Determine the [x, y] coordinate at the center of the cell enclosing the given text.  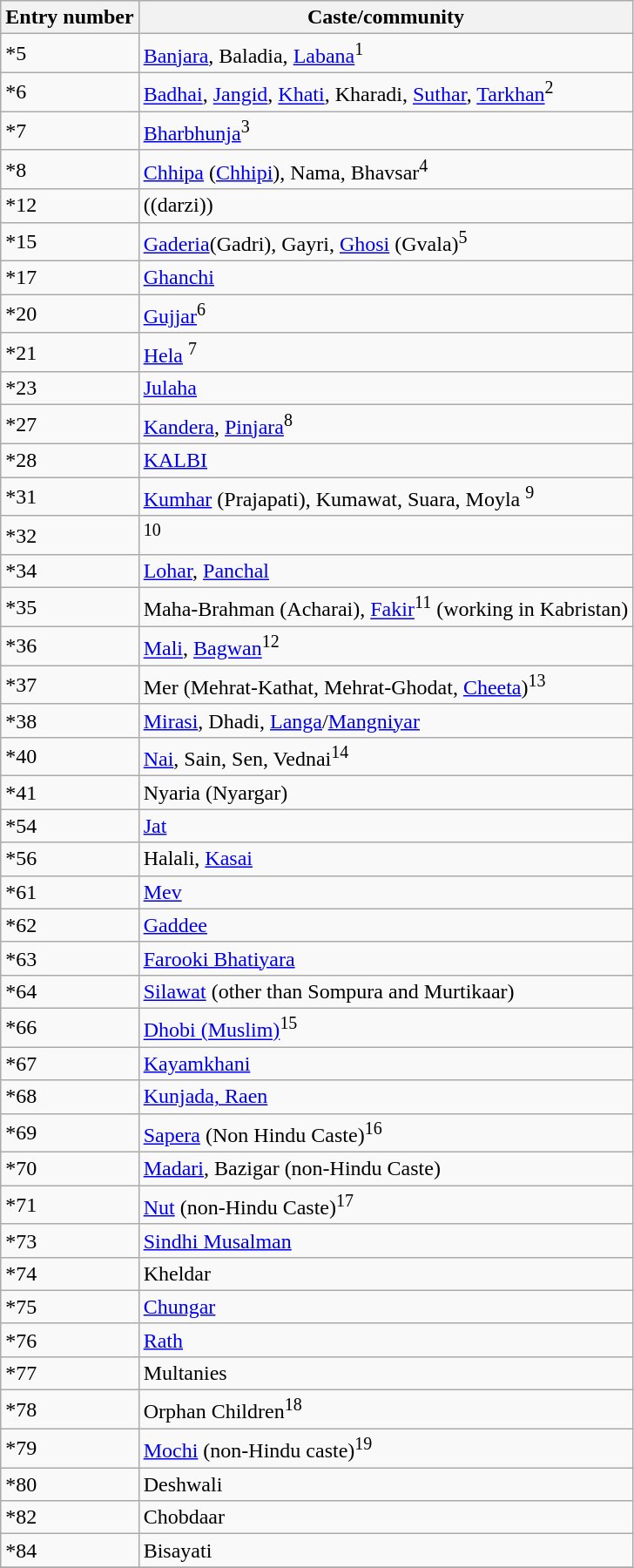
*37 [70, 685]
Kandera, Pinjara8 [386, 425]
Mev [386, 892]
Rath [386, 1340]
*6 [70, 92]
((darzi)) [386, 206]
*7 [70, 131]
*79 [70, 1448]
*82 [70, 1517]
Banjara, Baladia, Labana1 [386, 54]
*12 [70, 206]
*73 [70, 1240]
*56 [70, 859]
Kheldar [386, 1274]
Lohar, Panchal [386, 571]
*75 [70, 1307]
*54 [70, 826]
*76 [70, 1340]
Badhai, Jangid, Khati, Kharadi, Suthar, Tarkhan2 [386, 92]
*61 [70, 892]
Bisayati [386, 1551]
Chhipa (Chhipi), Nama, Bhavsar4 [386, 169]
Kumhar (Prajapati), Kumawat, Suara, Moyla 9 [386, 497]
*62 [70, 925]
10 [386, 535]
Entry number [70, 17]
*74 [70, 1274]
Hela 7 [386, 352]
Kayamkhani [386, 1064]
Orphan Children18 [386, 1409]
Bharbhunja3 [386, 131]
Nyaria (Nyargar) [386, 793]
Sapera (Non Hindu Caste)16 [386, 1132]
*38 [70, 720]
Ghanchi [386, 278]
*35 [70, 608]
*27 [70, 425]
Sindhi Musalman [386, 1240]
*31 [70, 497]
Caste/community [386, 17]
*70 [70, 1169]
Farooki Bhatiyara [386, 958]
Dhobi (Muslim)15 [386, 1028]
*34 [70, 571]
KALBI [386, 460]
Mali, Bagwan12 [386, 646]
*68 [70, 1097]
Halali, Kasai [386, 859]
Kunjada, Raen [386, 1097]
Madari, Bazigar (non-Hindu Caste) [386, 1169]
*84 [70, 1551]
*64 [70, 991]
*80 [70, 1484]
*28 [70, 460]
*63 [70, 958]
Gaderia(Gadri), Gayri, Ghosi (Gvala)5 [386, 242]
*69 [70, 1132]
Mer (Mehrat-Kathat, Mehrat-Ghodat, Cheeta)13 [386, 685]
Multanies [386, 1373]
*77 [70, 1373]
Gujjar6 [386, 314]
Gaddee [386, 925]
*21 [70, 352]
*78 [70, 1409]
*17 [70, 278]
Jat [386, 826]
*67 [70, 1064]
*5 [70, 54]
Nai, Sain, Sen, Vednai14 [386, 756]
*40 [70, 756]
Silawat (other than Sompura and Murtikaar) [386, 991]
Mochi (non-Hindu caste)19 [386, 1448]
*15 [70, 242]
Chobdaar [386, 1517]
*8 [70, 169]
Maha-Brahman (Acharai), Fakir11 (working in Kabristan) [386, 608]
Mirasi, Dhadi, Langa/Mangniyar [386, 720]
*41 [70, 793]
Nut (non-Hindu Caste)17 [386, 1206]
Deshwali [386, 1484]
*36 [70, 646]
Chungar [386, 1307]
*71 [70, 1206]
*32 [70, 535]
*23 [70, 389]
*20 [70, 314]
*66 [70, 1028]
Julaha [386, 389]
